Provide the (x, y) coordinate of the cell's center where the given text is located.  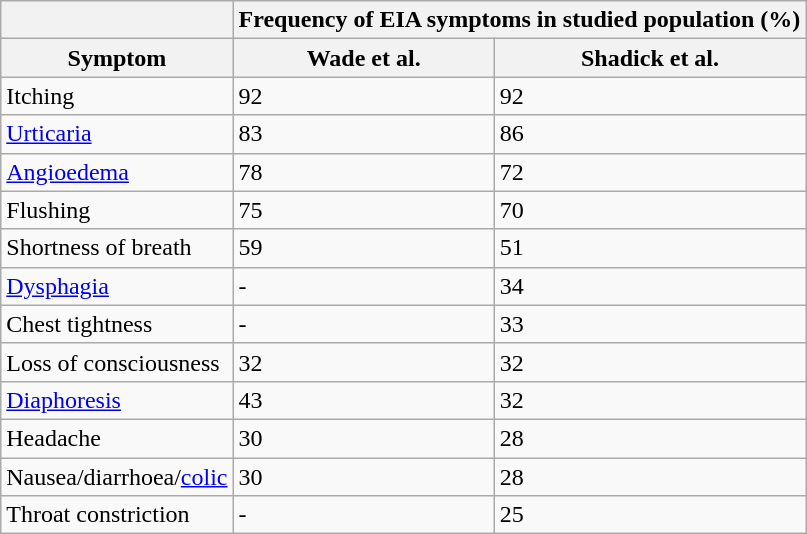
Dysphagia (117, 286)
43 (364, 400)
Itching (117, 96)
78 (364, 172)
Chest tightness (117, 324)
34 (650, 286)
Angioedema (117, 172)
Loss of consciousness (117, 362)
Wade et al. (364, 58)
Flushing (117, 210)
Urticaria (117, 134)
Headache (117, 438)
Nausea/diarrhoea/colic (117, 477)
86 (650, 134)
Throat constriction (117, 515)
Shadick et al. (650, 58)
75 (364, 210)
Shortness of breath (117, 248)
33 (650, 324)
Diaphoresis (117, 400)
Symptom (117, 58)
72 (650, 172)
83 (364, 134)
25 (650, 515)
70 (650, 210)
59 (364, 248)
Frequency of EIA symptoms in studied population (%) (520, 20)
51 (650, 248)
